Search for the cell housing the specified text and yield its (x, y) center coordinate. 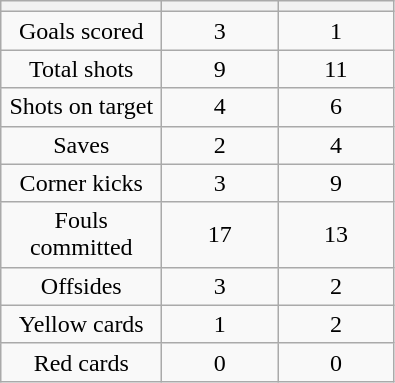
Yellow cards (82, 324)
Saves (82, 145)
13 (336, 234)
11 (336, 69)
Red cards (82, 362)
6 (336, 107)
17 (220, 234)
Fouls committed (82, 234)
Goals scored (82, 31)
Offsides (82, 286)
Total shots (82, 69)
Shots on target (82, 107)
Corner kicks (82, 183)
